Detect which cell encompasses the target text, then output its (X, Y) center coordinate. 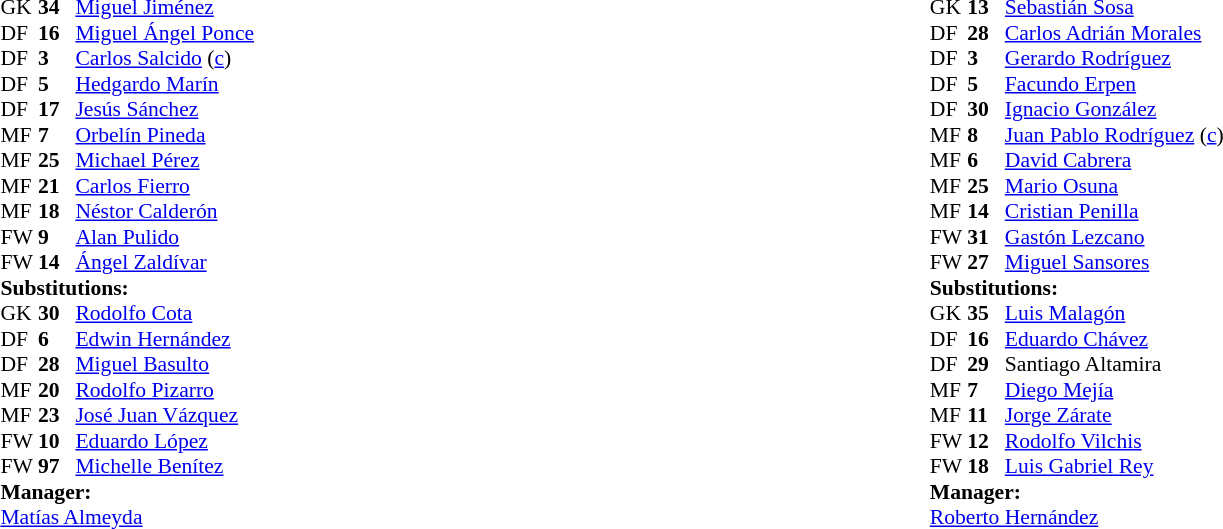
Hedgardo Marín (164, 84)
31 (986, 237)
Orbelín Pineda (164, 135)
Substitutions: (127, 288)
97 (57, 467)
Jesús Sánchez (164, 109)
17 (57, 109)
Michelle Benítez (164, 467)
Edwin Hernández (164, 339)
9 (57, 237)
José Juan Vázquez (164, 415)
20 (57, 390)
35 (986, 313)
Carlos Fierro (164, 186)
Néstor Calderón (164, 211)
27 (986, 263)
Rodolfo Cota (164, 313)
12 (986, 441)
Rodolfo Pizarro (164, 390)
23 (57, 415)
Miguel Basulto (164, 365)
8 (986, 135)
29 (986, 365)
Alan Pulido (164, 237)
Miguel Ángel Ponce (164, 33)
Carlos Salcido (c) (164, 59)
21 (57, 186)
Michael Pérez (164, 161)
11 (986, 415)
10 (57, 441)
Ángel Zaldívar (164, 263)
Manager: (127, 492)
Eduardo López (164, 441)
